Locate the cell with the specified text and output its (X, Y) center coordinate. 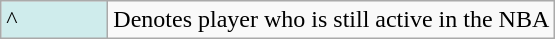
^ (54, 20)
Denotes player who is still active in the NBA (332, 20)
